Search for the cell housing the specified text and yield its (x, y) center coordinate. 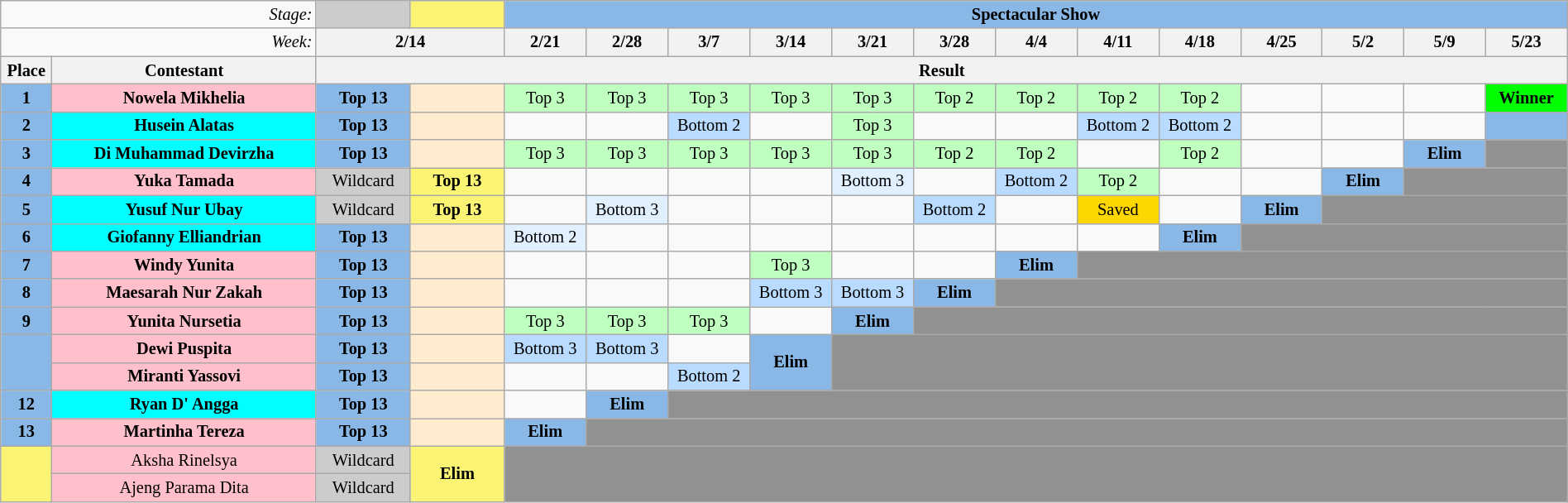
Ryan D' Angga (184, 405)
Maesarah Nur Zakah (184, 293)
2 (26, 126)
2/21 (546, 42)
4 (26, 181)
2/14 (410, 42)
13 (26, 432)
Contestant (184, 70)
5/23 (1527, 42)
4/25 (1282, 42)
Nowela Mikhelia (184, 98)
3 (26, 154)
4/18 (1199, 42)
5/2 (1363, 42)
Giofanny Elliandrian (184, 237)
Ajeng Parama Dita (184, 487)
3/14 (791, 42)
Saved (1118, 209)
Di Muhammad Devirzha (184, 154)
Windy Yunita (184, 265)
Spectacular Show (1035, 14)
Miranti Yassovi (184, 376)
Place (26, 70)
Yuka Tamada (184, 181)
Martinha Tereza (184, 432)
Winner (1527, 98)
Week: (159, 42)
Yusuf Nur Ubay (184, 209)
1 (26, 98)
3/28 (954, 42)
7 (26, 265)
9 (26, 321)
4/4 (1035, 42)
4/11 (1118, 42)
Husein Alatas (184, 126)
Dewi Puspita (184, 348)
5/9 (1444, 42)
Stage: (159, 14)
8 (26, 293)
Yunita Nursetia (184, 321)
2/28 (627, 42)
3/21 (873, 42)
Result (941, 70)
12 (26, 405)
3/7 (710, 42)
6 (26, 237)
5 (26, 209)
Aksha Rinelsya (184, 460)
